Detect which cell encompasses the target text, then output its (X, Y) center coordinate. 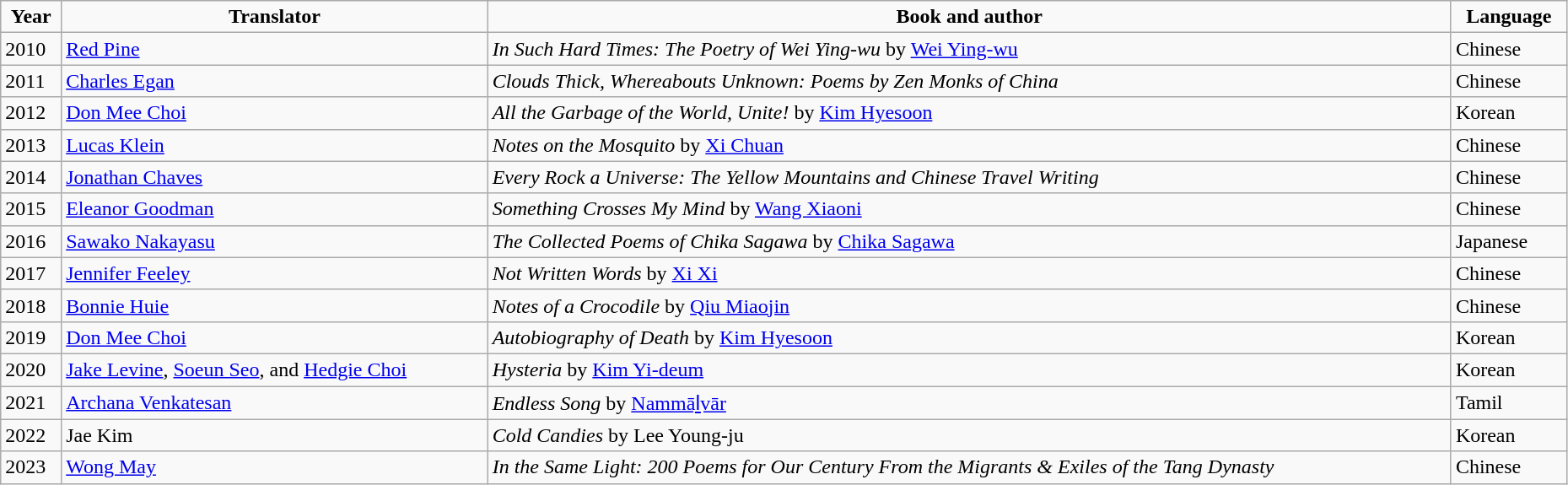
Jake Levine, Soeun Seo, and Hedgie Choi (275, 369)
2015 (31, 209)
Jonathan Chaves (275, 177)
Notes on the Mosquito by Xi Chuan (969, 145)
Bonnie Huie (275, 305)
2019 (31, 337)
2020 (31, 369)
2013 (31, 145)
2018 (31, 305)
2022 (31, 435)
Endless Song by Nammāḻvār (969, 403)
2014 (31, 177)
Charles Egan (275, 81)
Year (31, 17)
The Collected Poems of Chika Sagawa by Chika Sagawa (969, 241)
Tamil (1508, 403)
Jae Kim (275, 435)
Not Written Words by Xi Xi (969, 273)
2012 (31, 113)
2010 (31, 49)
Archana Venkatesan (275, 403)
2021 (31, 403)
Red Pine (275, 49)
2016 (31, 241)
Translator (275, 17)
Language (1508, 17)
All the Garbage of the World, Unite! by Kim Hyesoon (969, 113)
Book and author (969, 17)
Japanese (1508, 241)
Eleanor Goodman (275, 209)
Autobiography of Death by Kim Hyesoon (969, 337)
Every Rock a Universe: The Yellow Mountains and Chinese Travel Writing (969, 177)
In Such Hard Times: The Poetry of Wei Ying-wu by Wei Ying-wu (969, 49)
Clouds Thick, Whereabouts Unknown: Poems by Zen Monks of China (969, 81)
Jennifer Feeley (275, 273)
Notes of a Crocodile by Qiu Miaojin (969, 305)
2011 (31, 81)
Wong May (275, 467)
2023 (31, 467)
Something Crosses My Mind by Wang Xiaoni (969, 209)
Hysteria by Kim Yi-deum (969, 369)
Lucas Klein (275, 145)
In the Same Light: 200 Poems for Our Century From the Migrants & Exiles of the Tang Dynasty (969, 467)
Sawako Nakayasu (275, 241)
2017 (31, 273)
Cold Candies by Lee Young-ju (969, 435)
